Identify which cell holds the provided text, then report its (x, y) central coordinate. 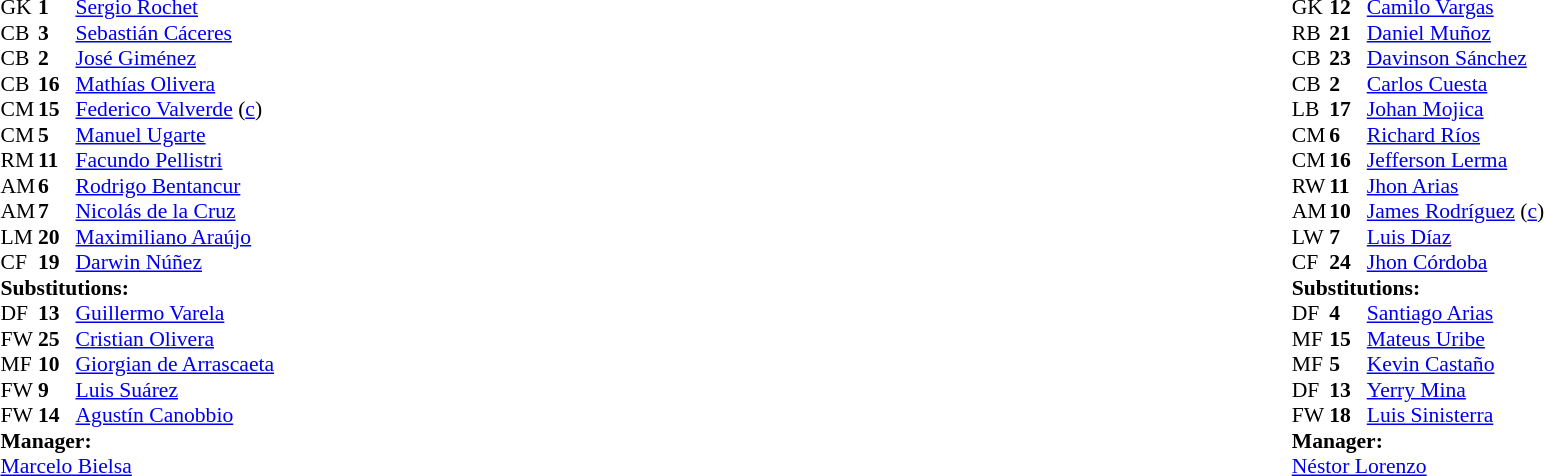
25 (57, 339)
14 (57, 415)
Richard Ríos (1456, 135)
Giorgian de Arrascaeta (176, 365)
Facundo Pellistri (176, 161)
LM (19, 237)
19 (57, 263)
RM (19, 161)
Davinson Sánchez (1456, 59)
LB (1311, 109)
Nicolás de la Cruz (176, 211)
Darwin Núñez (176, 263)
Carlos Cuesta (1456, 84)
Jhon Arias (1456, 186)
Mathías Olivera (176, 84)
Federico Valverde (c) (176, 109)
17 (1348, 109)
21 (1348, 33)
3 (57, 33)
Mateus Uribe (1456, 339)
LW (1311, 237)
Jhon Córdoba (1456, 263)
Maximiliano Araújo (176, 237)
Rodrigo Bentancur (176, 186)
20 (57, 237)
José Giménez (176, 59)
Manuel Ugarte (176, 135)
Luis Díaz (1456, 237)
RW (1311, 186)
RB (1311, 33)
9 (57, 390)
23 (1348, 59)
Santiago Arias (1456, 313)
Yerry Mina (1456, 390)
Luis Suárez (176, 390)
4 (1348, 313)
Sebastián Cáceres (176, 33)
Cristian Olivera (176, 339)
Agustín Canobbio (176, 415)
24 (1348, 263)
Guillermo Varela (176, 313)
Jefferson Lerma (1456, 161)
Kevin Castaño (1456, 365)
18 (1348, 415)
James Rodríguez (c) (1456, 211)
Luis Sinisterra (1456, 415)
Johan Mojica (1456, 109)
Daniel Muñoz (1456, 33)
